Scan for the cell matching the given text and deliver its [X, Y] coordinate at center. 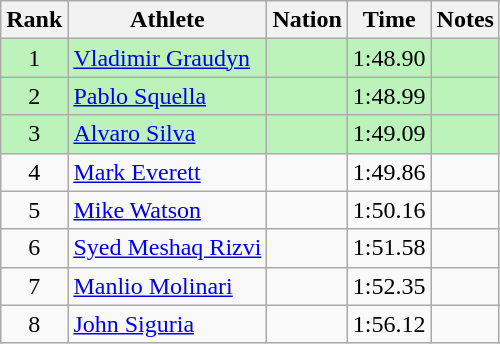
Time [389, 20]
1:52.35 [389, 286]
1:48.90 [389, 58]
7 [34, 286]
Athlete [168, 20]
1 [34, 58]
Pablo Squella [168, 96]
Alvaro Silva [168, 134]
1:49.09 [389, 134]
Vladimir Graudyn [168, 58]
Manlio Molinari [168, 286]
1:48.99 [389, 96]
Rank [34, 20]
Notes [465, 20]
8 [34, 324]
1:50.16 [389, 210]
3 [34, 134]
4 [34, 172]
Nation [307, 20]
1:51.58 [389, 248]
Mike Watson [168, 210]
Mark Everett [168, 172]
6 [34, 248]
John Siguria [168, 324]
2 [34, 96]
5 [34, 210]
1:49.86 [389, 172]
1:56.12 [389, 324]
Syed Meshaq Rizvi [168, 248]
